Pinpoint the cell where the given text exists, returning its (x, y) midpoint coordinate. 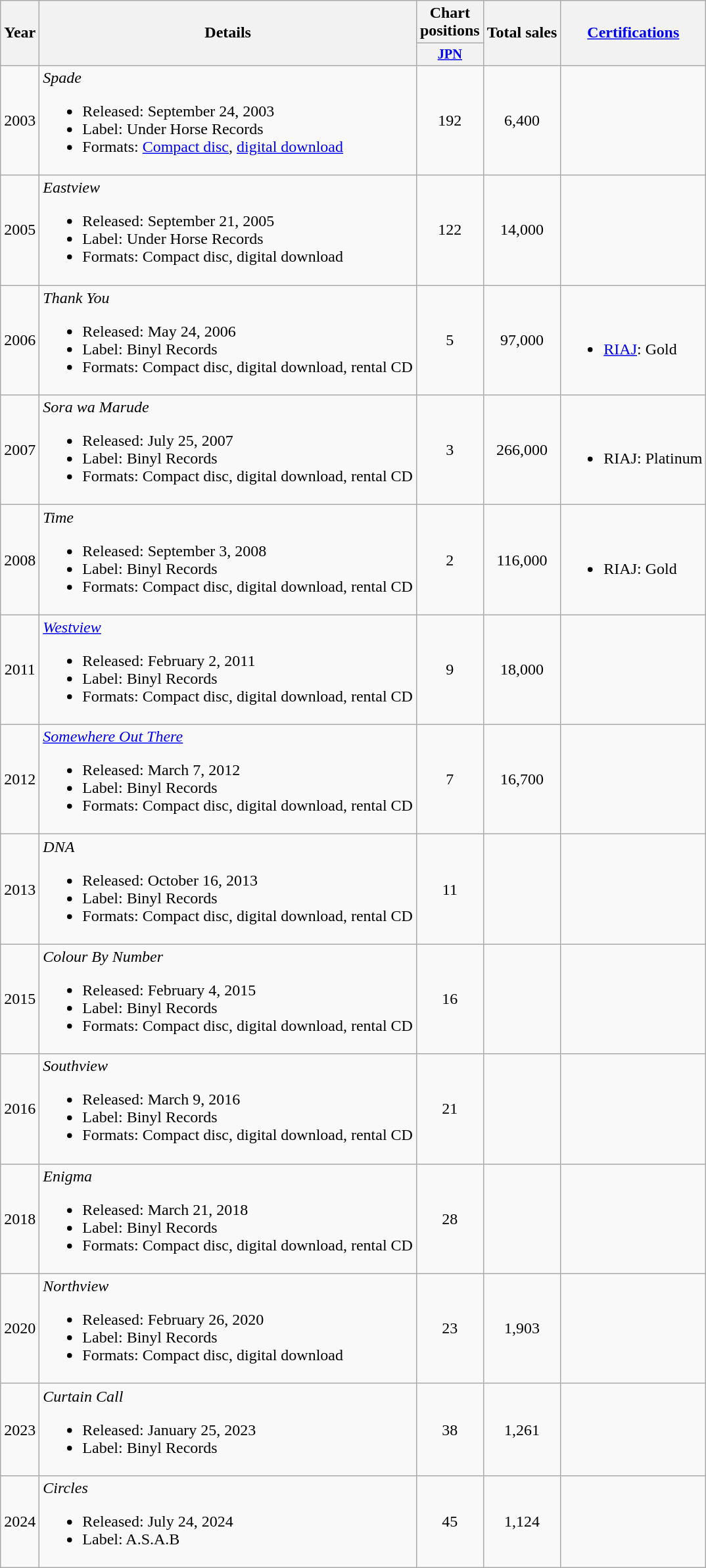
2008 (20, 560)
Sora wa MarudeReleased: July 25, 2007Label: Binyl RecordsFormats: Compact disc, digital download, rental CD (228, 450)
CirclesReleased: July 24, 2024Label: A.S.A.B (228, 1521)
11 (450, 889)
2020 (20, 1328)
2011 (20, 669)
38 (450, 1429)
Details (228, 33)
2 (450, 560)
16 (450, 999)
RIAJ: Platinum (634, 450)
NorthviewReleased: February 26, 2020Label: Binyl RecordsFormats: Compact disc, digital download (228, 1328)
Curtain CallReleased: January 25, 2023Label: Binyl Records (228, 1429)
16,700 (522, 780)
2007 (20, 450)
TimeReleased: September 3, 2008Label: Binyl RecordsFormats: Compact disc, digital download, rental CD (228, 560)
2006 (20, 341)
Certifications (634, 33)
1,124 (522, 1521)
28 (450, 1219)
Colour By NumberReleased: February 4, 2015Label: Binyl RecordsFormats: Compact disc, digital download, rental CD (228, 999)
3 (450, 450)
1,261 (522, 1429)
Total sales (522, 33)
Thank YouReleased: May 24, 2006Label: Binyl RecordsFormats: Compact disc, digital download, rental CD (228, 341)
14,000 (522, 230)
7 (450, 780)
2024 (20, 1521)
18,000 (522, 669)
9 (450, 669)
Chart positions (450, 22)
266,000 (522, 450)
2012 (20, 780)
116,000 (522, 560)
192 (450, 120)
2005 (20, 230)
JPN (450, 55)
2013 (20, 889)
SouthviewReleased: March 9, 2016Label: Binyl RecordsFormats: Compact disc, digital download, rental CD (228, 1108)
23 (450, 1328)
SpadeReleased: September 24, 2003Label: Under Horse RecordsFormats: Compact disc, digital download (228, 120)
2003 (20, 120)
EastviewReleased: September 21, 2005Label: Under Horse RecordsFormats: Compact disc, digital download (228, 230)
2023 (20, 1429)
2015 (20, 999)
1,903 (522, 1328)
EnigmaReleased: March 21, 2018Label: Binyl RecordsFormats: Compact disc, digital download, rental CD (228, 1219)
6,400 (522, 120)
Year (20, 33)
122 (450, 230)
Somewhere Out ThereReleased: March 7, 2012Label: Binyl RecordsFormats: Compact disc, digital download, rental CD (228, 780)
2018 (20, 1219)
45 (450, 1521)
2016 (20, 1108)
DNAReleased: October 16, 2013Label: Binyl RecordsFormats: Compact disc, digital download, rental CD (228, 889)
97,000 (522, 341)
5 (450, 341)
21 (450, 1108)
WestviewReleased: February 2, 2011Label: Binyl RecordsFormats: Compact disc, digital download, rental CD (228, 669)
